Return the [x, y] coordinate for the center point of the cell that contains the specified text.  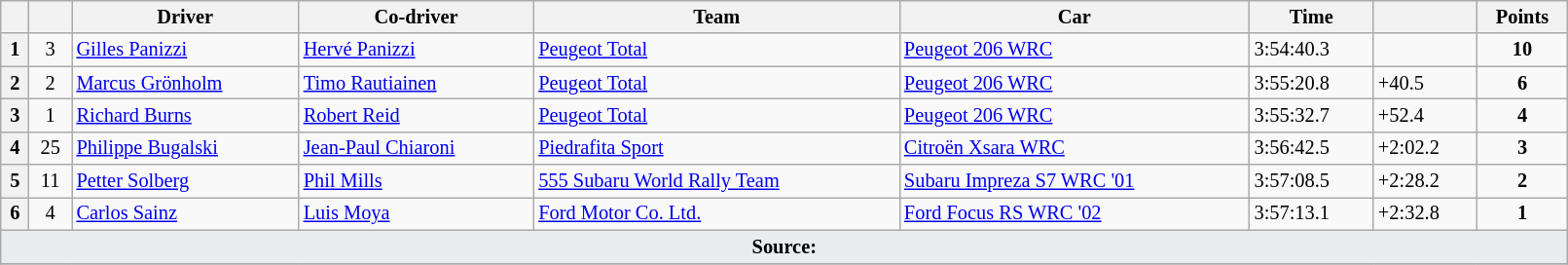
Luis Moya [417, 213]
Petter Solberg [185, 181]
3:54:40.3 [1312, 50]
3:57:13.1 [1312, 213]
10 [1522, 50]
Car [1075, 17]
25 [51, 148]
Source: [784, 246]
Philippe Bugalski [185, 148]
Gilles Panizzi [185, 50]
Ford Motor Co. Ltd. [716, 213]
Hervé Panizzi [417, 50]
Driver [185, 17]
11 [51, 181]
Ford Focus RS WRC '02 [1075, 213]
Carlos Sainz [185, 213]
Co-driver [417, 17]
Subaru Impreza S7 WRC '01 [1075, 181]
3:56:42.5 [1312, 148]
+2:32.8 [1425, 213]
Richard Burns [185, 115]
+52.4 [1425, 115]
3:57:08.5 [1312, 181]
Citroën Xsara WRC [1075, 148]
+2:28.2 [1425, 181]
Phil Mills [417, 181]
Piedrafita Sport [716, 148]
Time [1312, 17]
Team [716, 17]
555 Subaru World Rally Team [716, 181]
+2:02.2 [1425, 148]
+40.5 [1425, 83]
Robert Reid [417, 115]
Points [1522, 17]
5 [16, 181]
3:55:20.8 [1312, 83]
3:55:32.7 [1312, 115]
Timo Rautiainen [417, 83]
Marcus Grönholm [185, 83]
Jean-Paul Chiaroni [417, 148]
